Pinpoint the cell where the given text exists, returning its (X, Y) midpoint coordinate. 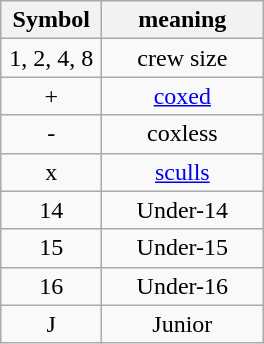
sculls (182, 172)
16 (52, 286)
meaning (182, 20)
1, 2, 4, 8 (52, 58)
coxless (182, 134)
x (52, 172)
Under-16 (182, 286)
Under-14 (182, 210)
+ (52, 96)
Under-15 (182, 248)
Symbol (52, 20)
crew size (182, 58)
coxed (182, 96)
J (52, 324)
15 (52, 248)
- (52, 134)
Junior (182, 324)
14 (52, 210)
